Determine the [x, y] coordinate at the center of the cell enclosing the given text.  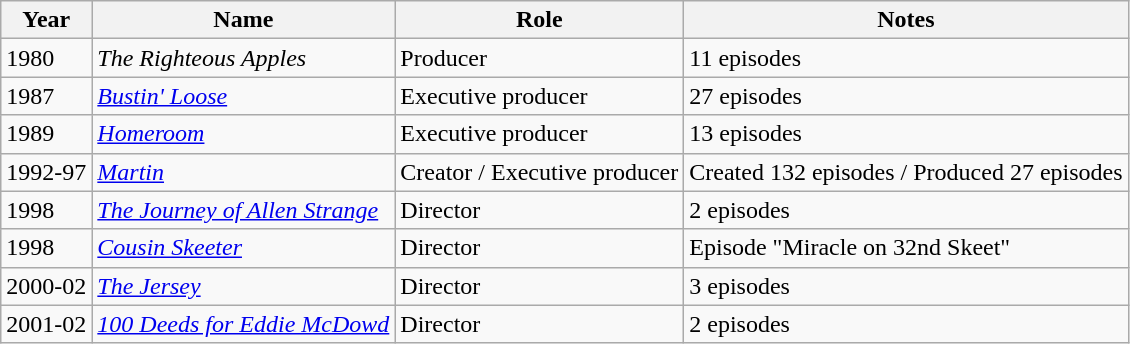
3 episodes [906, 286]
Year [46, 20]
2001-02 [46, 324]
Martin [244, 172]
Episode "Miracle on 32nd Skeet" [906, 248]
11 episodes [906, 58]
Name [244, 20]
13 episodes [906, 134]
The Journey of Allen Strange [244, 210]
2000-02 [46, 286]
1992-97 [46, 172]
Created 132 episodes / Produced 27 episodes [906, 172]
Creator / Executive producer [540, 172]
Bustin' Loose [244, 96]
Role [540, 20]
Cousin Skeeter [244, 248]
The Jersey [244, 286]
1987 [46, 96]
Homeroom [244, 134]
1989 [46, 134]
Producer [540, 58]
The Righteous Apples [244, 58]
100 Deeds for Eddie McDowd [244, 324]
Notes [906, 20]
27 episodes [906, 96]
1980 [46, 58]
